Extract the [x, y] coordinate from the center of the cell holding the provided text.  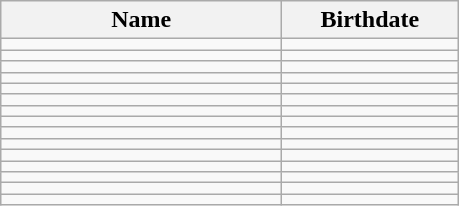
Name [142, 20]
Birthdate [370, 20]
